Identify which cell holds the provided text, then report its [x, y] central coordinate. 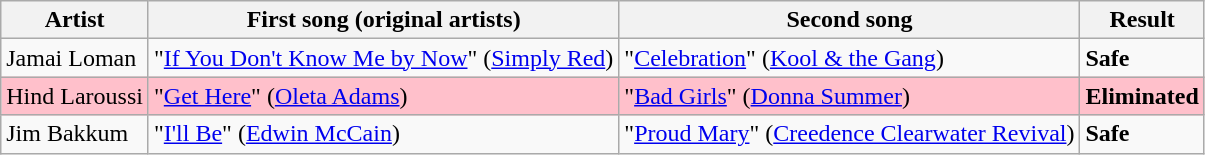
"Celebration" (Kool & the Gang) [850, 58]
"Get Here" (Oleta Adams) [383, 96]
Artist [75, 20]
"I'll Be" (Edwin McCain) [383, 134]
Eliminated [1142, 96]
Jim Bakkum [75, 134]
"If You Don't Know Me by Now" (Simply Red) [383, 58]
First song (original artists) [383, 20]
Jamai Loman [75, 58]
Hind Laroussi [75, 96]
Result [1142, 20]
"Proud Mary" (Creedence Clearwater Revival) [850, 134]
"Bad Girls" (Donna Summer) [850, 96]
Second song [850, 20]
